Scan for the cell matching the given text and deliver its (X, Y) coordinate at center. 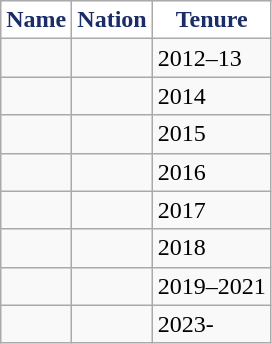
2014 (212, 96)
2018 (212, 248)
Tenure (212, 20)
2023- (212, 324)
2016 (212, 172)
Name (36, 20)
2019–2021 (212, 286)
2015 (212, 134)
2012–13 (212, 58)
2017 (212, 210)
Nation (112, 20)
